Capture the cell that displays the provided text and extract its (X, Y) central coordinate. 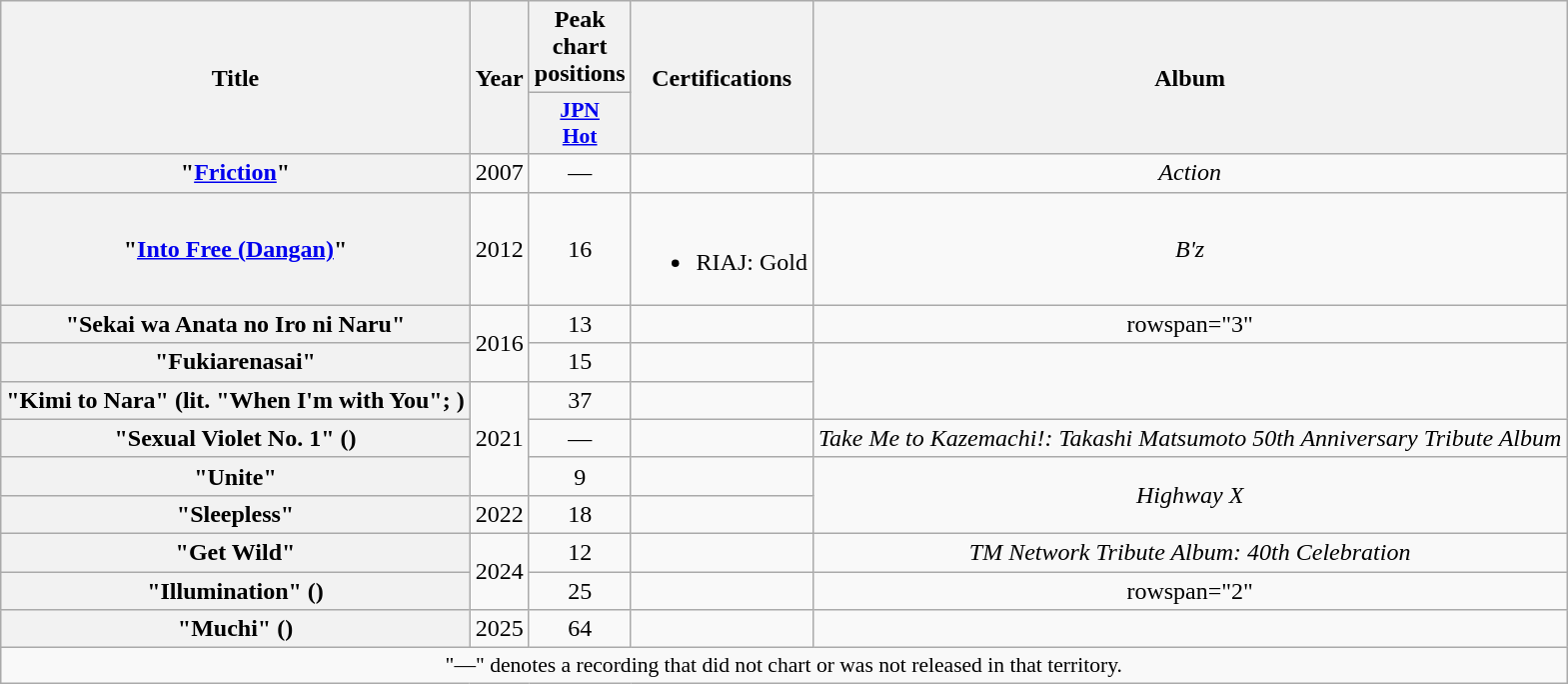
13 (580, 324)
18 (580, 514)
JPNHot (580, 124)
Title (236, 78)
"Fukiarenasai" (236, 362)
2012 (500, 248)
Album (1189, 78)
"Sleepless" (236, 514)
"Get Wild" (236, 552)
"Illumination" () (236, 591)
2025 (500, 629)
25 (580, 591)
rowspan="2" (1189, 591)
16 (580, 248)
rowspan="3" (1189, 324)
2024 (500, 571)
12 (580, 552)
2021 (500, 438)
64 (580, 629)
"Muchi" () (236, 629)
2022 (500, 514)
2007 (500, 173)
Certifications (722, 78)
"Into Free (Dangan)" (236, 248)
Peak chart positions (580, 47)
15 (580, 362)
Year (500, 78)
RIAJ: Gold (722, 248)
B'z (1189, 248)
"Kimi to Nara" (lit. "When I'm with You"; ) (236, 400)
9 (580, 476)
"Sexual Violet No. 1" () (236, 438)
Action (1189, 173)
37 (580, 400)
2016 (500, 343)
Highway X (1189, 495)
TM Network Tribute Album: 40th Celebration (1189, 552)
"—" denotes a recording that did not chart or was not released in that territory. (784, 666)
"Friction" (236, 173)
"Sekai wa Anata no Iro ni Naru" (236, 324)
Take Me to Kazemachi!: Takashi Matsumoto 50th Anniversary Tribute Album (1189, 438)
"Unite" (236, 476)
